From the cell containing the given text, extract its center point as (X, Y) coordinate. 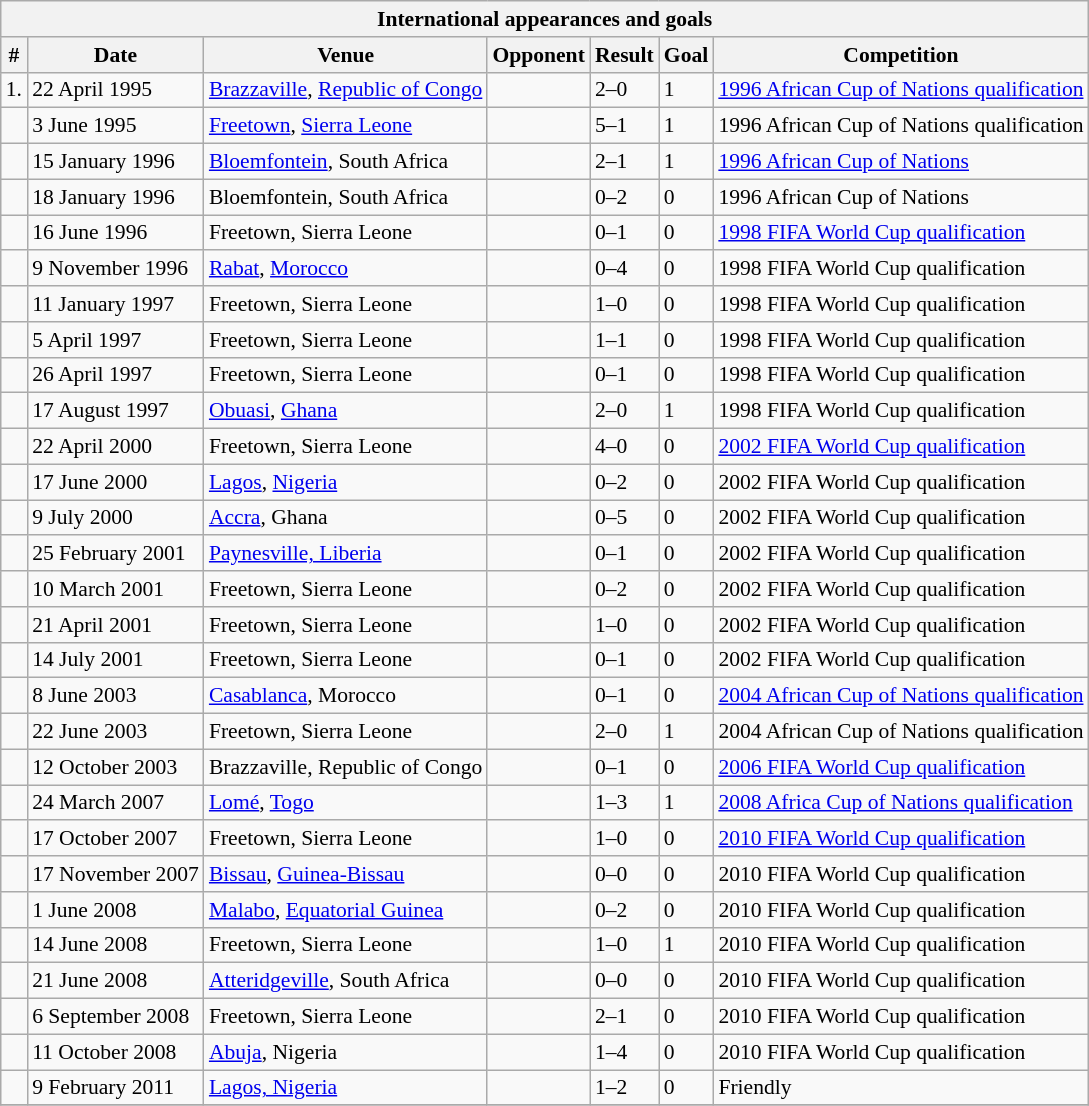
10 March 2001 (116, 589)
Abuja, Nigeria (346, 1052)
12 October 2003 (116, 767)
1–2 (624, 1088)
22 June 2003 (116, 732)
Date (116, 55)
Casablanca, Morocco (346, 696)
25 February 2001 (116, 554)
# (14, 55)
11 January 1997 (116, 304)
16 June 1996 (116, 233)
Malabo, Equatorial Guinea (346, 910)
0–5 (624, 518)
17 June 2000 (116, 482)
11 October 2008 (116, 1052)
21 June 2008 (116, 981)
Opponent (538, 55)
9 November 1996 (116, 269)
5 April 1997 (116, 340)
6 September 2008 (116, 1017)
2006 FIFA World Cup qualification (900, 767)
22 April 1995 (116, 90)
Paynesville, Liberia (346, 554)
3 June 1995 (116, 126)
0–4 (624, 269)
Lomé, Togo (346, 803)
15 January 1996 (116, 162)
14 June 2008 (116, 945)
26 April 1997 (116, 375)
Friendly (900, 1088)
4–0 (624, 447)
1 June 2008 (116, 910)
21 April 2001 (116, 625)
22 April 2000 (116, 447)
9 February 2011 (116, 1088)
Accra, Ghana (346, 518)
Goal (686, 55)
17 November 2007 (116, 874)
Bissau, Guinea-Bissau (346, 874)
2008 Africa Cup of Nations qualification (900, 803)
Rabat, Morocco (346, 269)
Venue (346, 55)
1–1 (624, 340)
1–4 (624, 1052)
Obuasi, Ghana (346, 411)
1. (14, 90)
24 March 2007 (116, 803)
17 August 1997 (116, 411)
8 June 2003 (116, 696)
1–3 (624, 803)
International appearances and goals (545, 19)
5–1 (624, 126)
9 July 2000 (116, 518)
14 July 2001 (116, 660)
Result (624, 55)
Atteridgeville, South Africa (346, 981)
17 October 2007 (116, 839)
18 January 1996 (116, 197)
Competition (900, 55)
